Locate the cell with the specified text and output its (x, y) center coordinate. 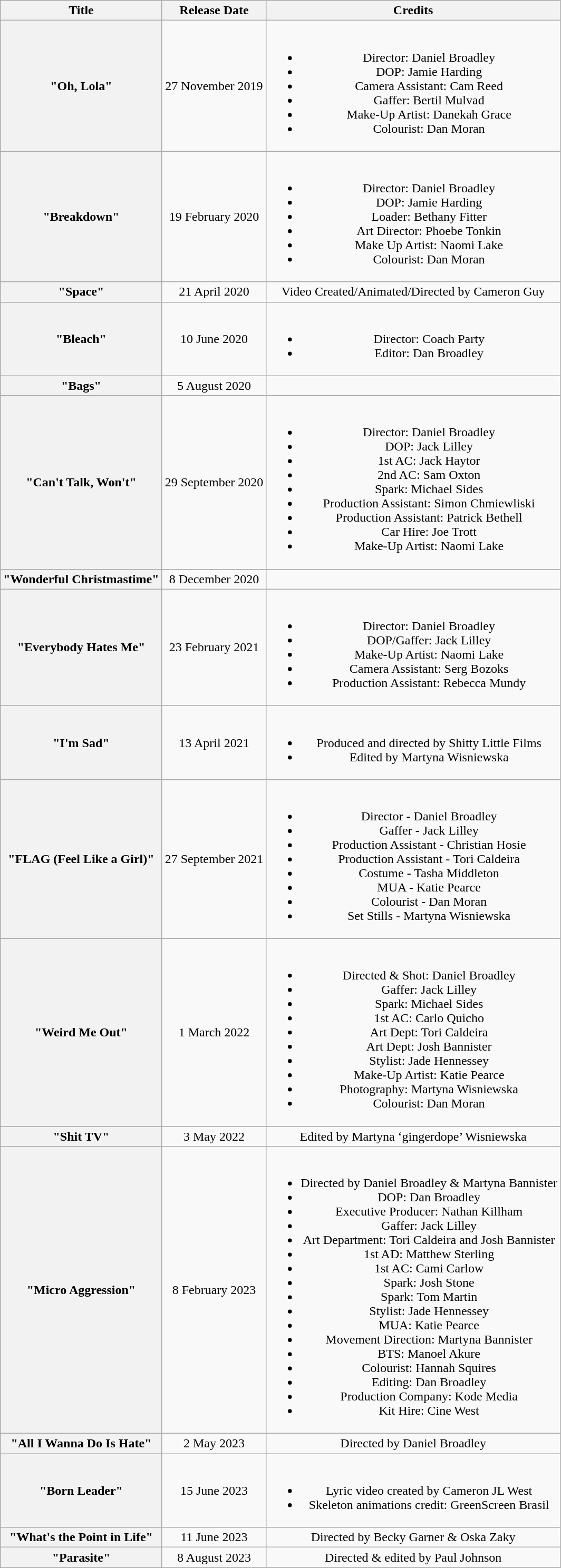
Video Created/Animated/Directed by Cameron Guy (413, 292)
"Parasite" (81, 1557)
"What's the Point in Life" (81, 1537)
Edited by Martyna ‘gingerdope’ Wisniewska (413, 1136)
"Micro Aggression" (81, 1290)
27 November 2019 (214, 86)
Release Date (214, 11)
Directed by Becky Garner & Oska Zaky (413, 1537)
"Can't Talk, Won't" (81, 483)
Title (81, 11)
"Everybody Hates Me" (81, 647)
10 June 2020 (214, 339)
"Bags" (81, 386)
Director: Coach PartyEditor: Dan Broadley (413, 339)
8 February 2023 (214, 1290)
3 May 2022 (214, 1136)
8 August 2023 (214, 1557)
Director: Daniel BroadleyDOP: Jamie HardingCamera Assistant: Cam ReedGaffer: Bertil MulvadMake-Up Artist: Danekah GraceColourist: Dan Moran (413, 86)
Director: Daniel BroadleyDOP: Jamie HardingLoader: Bethany FitterArt Director: Phoebe TonkinMake Up Artist: Naomi LakeColourist: Dan Moran (413, 217)
"Breakdown" (81, 217)
Directed by Daniel Broadley (413, 1444)
"Oh, Lola" (81, 86)
13 April 2021 (214, 742)
15 June 2023 (214, 1491)
1 March 2022 (214, 1032)
Directed & edited by Paul Johnson (413, 1557)
"FLAG (Feel Like a Girl)" (81, 859)
"Bleach" (81, 339)
11 June 2023 (214, 1537)
Produced and directed by Shitty Little FilmsEdited by Martyna Wisniewska (413, 742)
"All I Wanna Do Is Hate" (81, 1444)
23 February 2021 (214, 647)
Director: Daniel BroadleyDOP/Gaffer: Jack LilleyMake-Up Artist: Naomi LakeCamera Assistant: Serg BozoksProduction Assistant: Rebecca Mundy (413, 647)
21 April 2020 (214, 292)
"Space" (81, 292)
27 September 2021 (214, 859)
"Weird Me Out" (81, 1032)
19 February 2020 (214, 217)
Credits (413, 11)
2 May 2023 (214, 1444)
29 September 2020 (214, 483)
Lyric video created by Cameron JL WestSkeleton animations credit: GreenScreen Brasil (413, 1491)
"I'm Sad" (81, 742)
"Shit TV" (81, 1136)
"Wonderful Christmastime" (81, 579)
5 August 2020 (214, 386)
"Born Leader" (81, 1491)
8 December 2020 (214, 579)
